Search for the cell housing the specified text and yield its [X, Y] center coordinate. 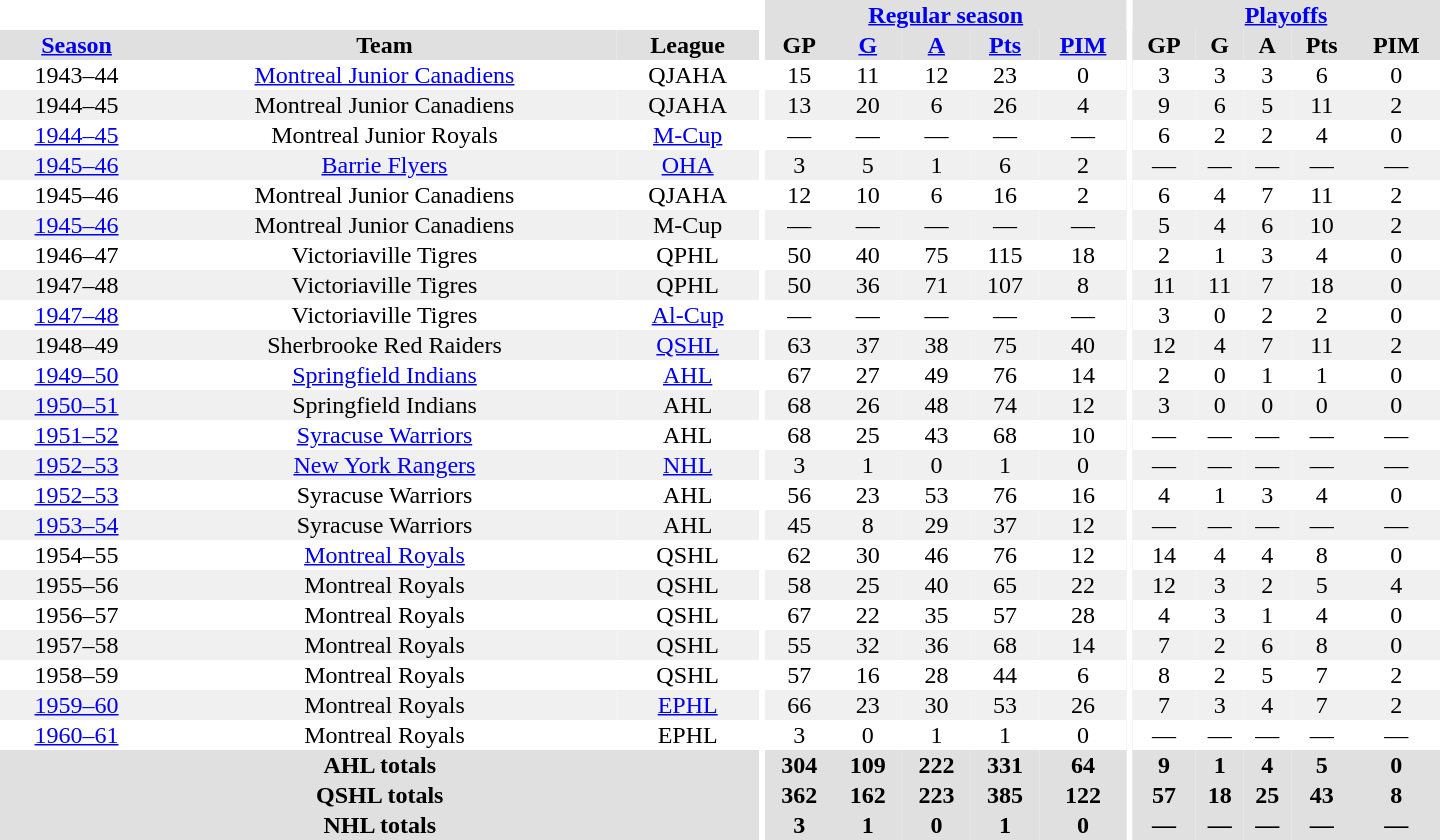
65 [1006, 585]
66 [800, 705]
NHL totals [380, 825]
109 [868, 765]
385 [1006, 795]
League [688, 45]
Playoffs [1286, 15]
1946–47 [76, 255]
304 [800, 765]
1959–60 [76, 705]
1943–44 [76, 75]
1954–55 [76, 555]
49 [936, 375]
Sherbrooke Red Raiders [384, 345]
222 [936, 765]
1958–59 [76, 675]
1951–52 [76, 435]
1948–49 [76, 345]
35 [936, 615]
46 [936, 555]
27 [868, 375]
122 [1082, 795]
OHA [688, 165]
1957–58 [76, 645]
115 [1006, 255]
1955–56 [76, 585]
38 [936, 345]
20 [868, 105]
58 [800, 585]
362 [800, 795]
Barrie Flyers [384, 165]
15 [800, 75]
32 [868, 645]
107 [1006, 285]
45 [800, 525]
48 [936, 405]
1960–61 [76, 735]
NHL [688, 465]
162 [868, 795]
1950–51 [76, 405]
1956–57 [76, 615]
55 [800, 645]
Al-Cup [688, 315]
29 [936, 525]
Montreal Junior Royals [384, 135]
13 [800, 105]
Regular season [946, 15]
64 [1082, 765]
AHL totals [380, 765]
1953–54 [76, 525]
71 [936, 285]
44 [1006, 675]
331 [1006, 765]
1949–50 [76, 375]
New York Rangers [384, 465]
Season [76, 45]
74 [1006, 405]
223 [936, 795]
56 [800, 495]
Team [384, 45]
62 [800, 555]
QSHL totals [380, 795]
63 [800, 345]
